Capture the cell that displays the provided text and extract its [X, Y] central coordinate. 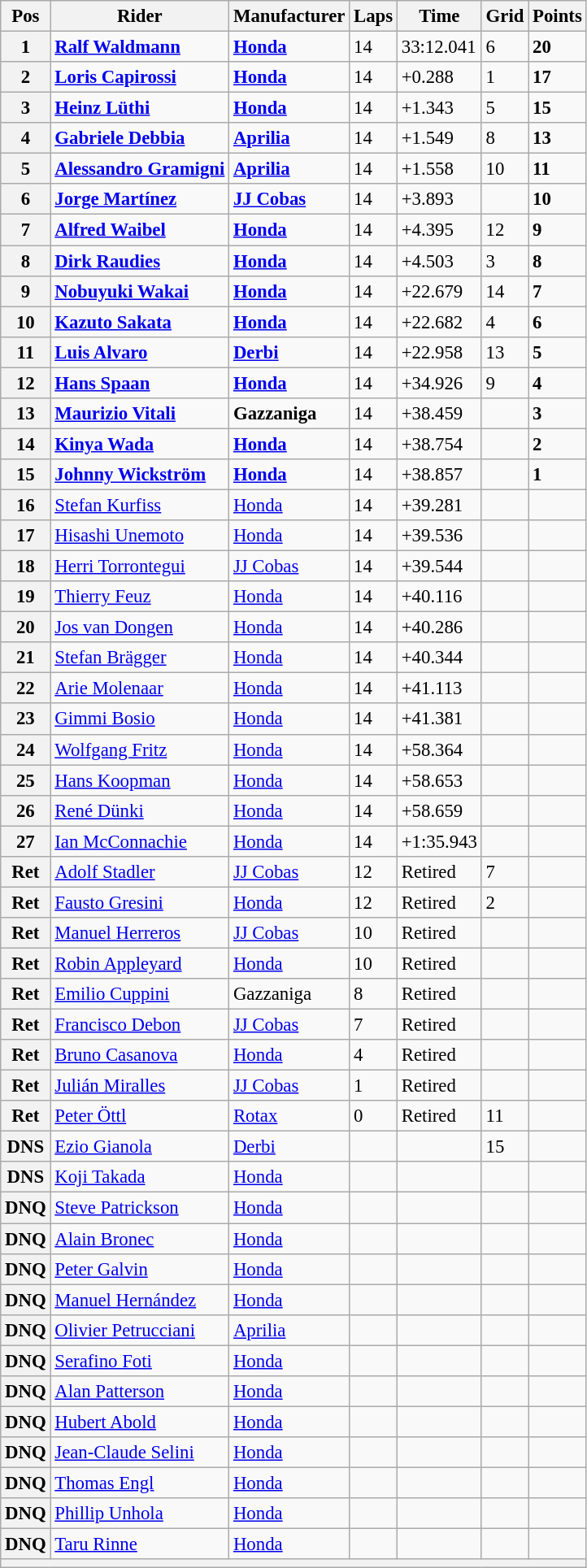
Bruno Casanova [140, 1055]
Alan Patterson [140, 1392]
Hans Spaan [140, 383]
Nobuyuki Wakai [140, 291]
+1.558 [439, 169]
Hans Koopman [140, 780]
Ralf Waldmann [140, 47]
+58.653 [439, 780]
+22.679 [439, 291]
Fausto Gresini [140, 902]
0 [374, 1116]
Phillip Unhola [140, 1514]
+40.286 [439, 628]
Robin Appleyard [140, 963]
+1:35.943 [439, 841]
Kinya Wada [140, 444]
Gimmi Bosio [140, 719]
Hubert Abold [140, 1422]
Pos [26, 16]
Steve Patrickson [140, 1208]
Francisco Debon [140, 1025]
+4.395 [439, 230]
Dirk Raudies [140, 261]
+40.344 [439, 658]
+38.459 [439, 414]
Manufacturer [289, 16]
26 [26, 810]
Manuel Herreros [140, 933]
Jos van Dongen [140, 628]
Peter Galvin [140, 1269]
Time [439, 16]
Kazuto Sakata [140, 322]
+58.659 [439, 810]
Heinz Lüthi [140, 108]
Maurizio Vitali [140, 414]
Serafino Foti [140, 1361]
Rider [140, 16]
Rotax [289, 1116]
+39.281 [439, 505]
23 [26, 719]
18 [26, 567]
Taru Rinne [140, 1544]
Gabriele Debbia [140, 138]
Emilio Cuppini [140, 994]
Alain Bronec [140, 1239]
+22.958 [439, 352]
+41.113 [439, 688]
33:12.041 [439, 47]
Herri Torrontegui [140, 567]
Olivier Petrucciani [140, 1330]
Points [558, 16]
Peter Öttl [140, 1116]
+40.116 [439, 597]
Wolfgang Fritz [140, 749]
Alfred Waibel [140, 230]
Stefan Kurfiss [140, 505]
27 [26, 841]
Adolf Stadler [140, 872]
+1.343 [439, 108]
+1.549 [439, 138]
Koji Takada [140, 1178]
Hisashi Unemoto [140, 536]
Jorge Martínez [140, 199]
+38.857 [439, 475]
René Dünki [140, 810]
Julián Miralles [140, 1086]
+4.503 [439, 261]
Alessandro Gramigni [140, 169]
16 [26, 505]
Manuel Hernández [140, 1300]
Johnny Wickström [140, 475]
Arie Molenaar [140, 688]
Loris Capirossi [140, 77]
+34.926 [439, 383]
+38.754 [439, 444]
25 [26, 780]
Luis Alvaro [140, 352]
Jean-Claude Selini [140, 1453]
21 [26, 658]
+22.682 [439, 322]
+58.364 [439, 749]
19 [26, 597]
22 [26, 688]
Stefan Brägger [140, 658]
+0.288 [439, 77]
+3.893 [439, 199]
Thierry Feuz [140, 597]
Thomas Engl [140, 1483]
+41.381 [439, 719]
+39.544 [439, 567]
Ezio Gianola [140, 1147]
Ian McConnachie [140, 841]
24 [26, 749]
Grid [504, 16]
+39.536 [439, 536]
Laps [374, 16]
